Extract the (X, Y) coordinate from the center of the cell holding the provided text.  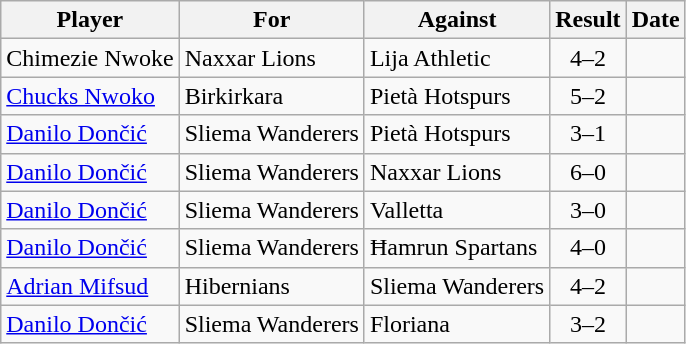
3–2 (588, 324)
Chimezie Nwoke (90, 58)
For (272, 20)
Against (456, 20)
Chucks Nwoko (90, 96)
Floriana (456, 324)
Lija Athletic (456, 58)
Date (656, 20)
4–0 (588, 248)
Result (588, 20)
Ħamrun Spartans (456, 248)
Player (90, 20)
Adrian Mifsud (90, 286)
3–0 (588, 210)
5–2 (588, 96)
Valletta (456, 210)
Hibernians (272, 286)
Birkirkara (272, 96)
3–1 (588, 134)
6–0 (588, 172)
